From the cell containing the given text, extract its center point as (x, y) coordinate. 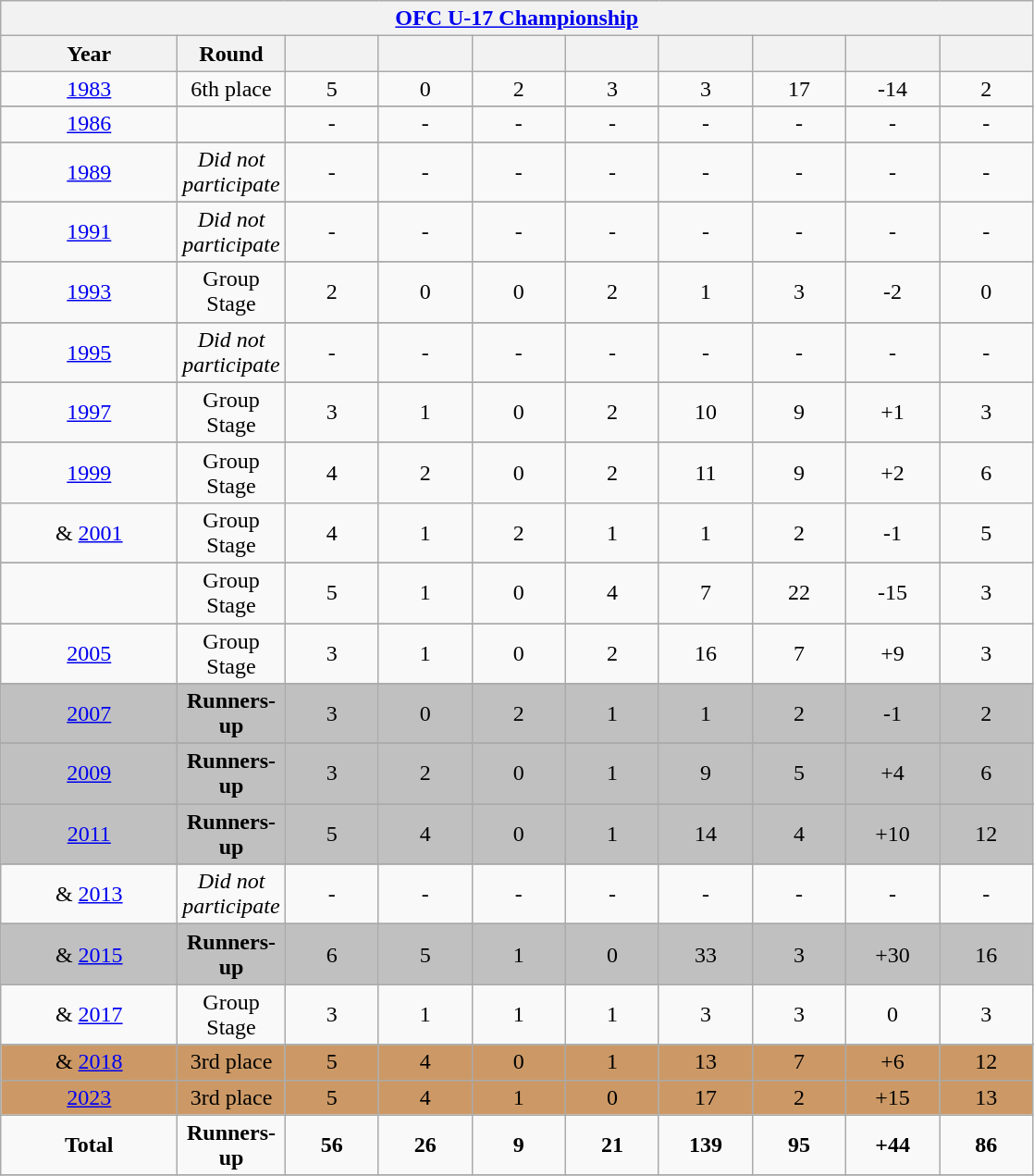
1993 (89, 292)
95 (799, 1145)
+15 (893, 1097)
26 (425, 1145)
1997 (89, 413)
& 2017 (89, 1014)
Year (89, 54)
+44 (893, 1145)
139 (705, 1145)
1983 (89, 89)
1991 (89, 231)
2007 (89, 714)
1986 (89, 124)
OFC U-17 Championship (517, 19)
+10 (893, 835)
14 (705, 835)
2023 (89, 1097)
2011 (89, 835)
+1 (893, 413)
& 2018 (89, 1062)
1989 (89, 172)
Total (89, 1145)
+2 (893, 472)
1999 (89, 472)
10 (705, 413)
2009 (89, 774)
Round (231, 54)
86 (986, 1145)
6th place (231, 89)
56 (331, 1145)
+9 (893, 653)
21 (612, 1145)
22 (799, 592)
+4 (893, 774)
11 (705, 472)
+6 (893, 1062)
+30 (893, 955)
& 2001 (89, 533)
& 2013 (89, 894)
1995 (89, 352)
2005 (89, 653)
33 (705, 955)
-14 (893, 89)
& 2015 (89, 955)
-2 (893, 292)
-15 (893, 592)
